Return (x, y) of the center of cell containing provided text 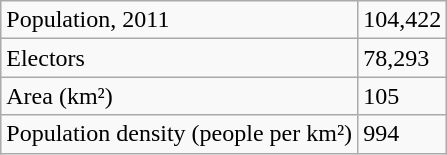
994 (402, 134)
104,422 (402, 20)
78,293 (402, 58)
105 (402, 96)
Population, 2011 (180, 20)
Area (km²) (180, 96)
Electors (180, 58)
Population density (people per km²) (180, 134)
